Find where the given text appears and provide that cell's center as [x, y] coordinate. 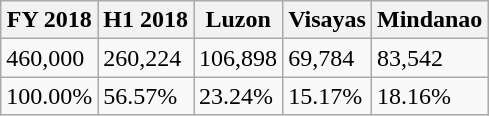
83,542 [429, 58]
FY 2018 [50, 20]
56.57% [146, 96]
15.17% [328, 96]
18.16% [429, 96]
106,898 [238, 58]
260,224 [146, 58]
Luzon [238, 20]
H1 2018 [146, 20]
Mindanao [429, 20]
460,000 [50, 58]
23.24% [238, 96]
Visayas [328, 20]
100.00% [50, 96]
69,784 [328, 58]
